Return [x, y] of the center of cell containing provided text 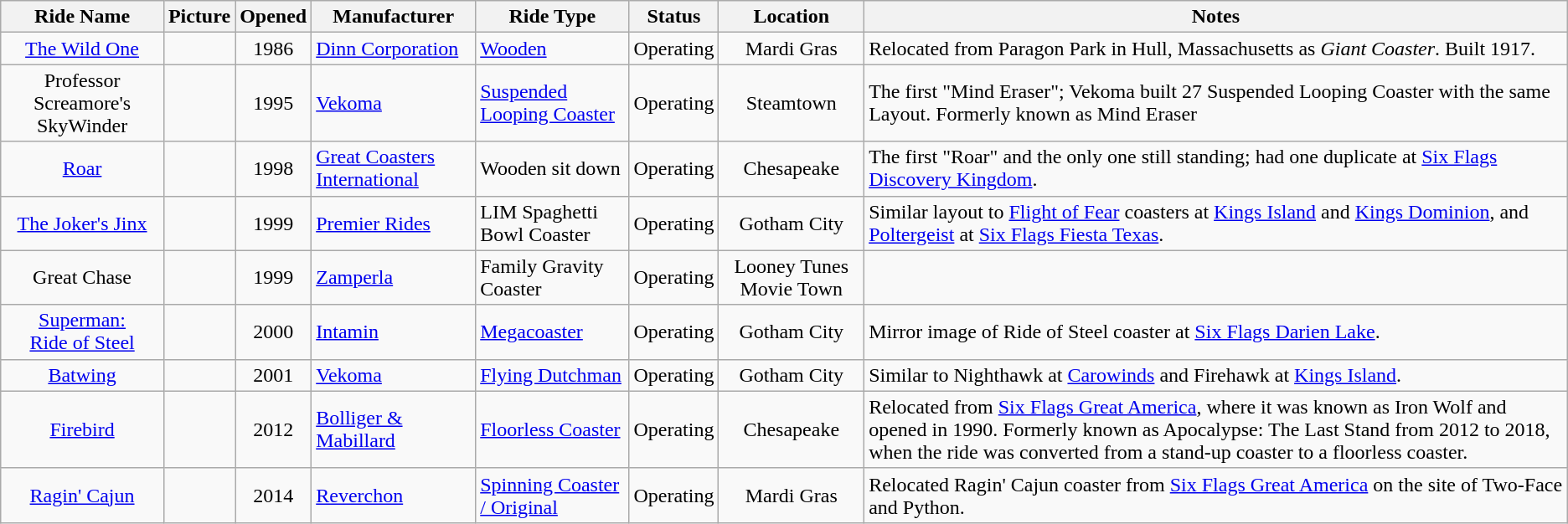
Dinn Corporation [394, 49]
Great Coasters International [394, 169]
Ragin' Cajun [82, 496]
2014 [273, 496]
Ride Type [553, 17]
1998 [273, 169]
Mirror image of Ride of Steel coaster at Six Flags Darien Lake. [1216, 331]
1986 [273, 49]
Picture [199, 17]
Great Chase [82, 278]
Wooden [553, 49]
Family Gravity Coaster [553, 278]
Flying Dutchman [553, 375]
Firebird [82, 429]
Opened [273, 17]
The first "Roar" and the only one still standing; had one duplicate at Six Flags Discovery Kingdom. [1216, 169]
Steamtown [792, 103]
Notes [1216, 17]
Floorless Coaster [553, 429]
Location [792, 17]
2000 [273, 331]
Batwing [82, 375]
Similar to Nighthawk at Carowinds and Firehawk at Kings Island. [1216, 375]
Wooden sit down [553, 169]
Intamin [394, 331]
Professor Screamore's SkyWinder [82, 103]
Megacoaster [553, 331]
Bolliger & Mabillard [394, 429]
Zamperla [394, 278]
Suspended Looping Coaster [553, 103]
Roar [82, 169]
Reverchon [394, 496]
The Joker's Jinx [82, 223]
Relocated from Paragon Park in Hull, Massachusetts as Giant Coaster. Built 1917. [1216, 49]
2012 [273, 429]
2001 [273, 375]
Manufacturer [394, 17]
Ride Name [82, 17]
Relocated Ragin' Cajun coaster from Six Flags Great America on the site of Two-Face and Python. [1216, 496]
Spinning Coaster / Original [553, 496]
LIM Spaghetti Bowl Coaster [553, 223]
Superman:Ride of Steel [82, 331]
Premier Rides [394, 223]
The first "Mind Eraser"; Vekoma built 27 Suspended Looping Coaster with the same Layout. Formerly known as Mind Eraser [1216, 103]
Status [673, 17]
Looney Tunes Movie Town [792, 278]
Similar layout to Flight of Fear coasters at Kings Island and Kings Dominion, and Poltergeist at Six Flags Fiesta Texas. [1216, 223]
1995 [273, 103]
The Wild One [82, 49]
